Identify which cell holds the provided text, then report its [x, y] central coordinate. 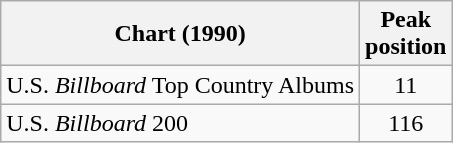
Chart (1990) [180, 34]
U.S. Billboard Top Country Albums [180, 85]
11 [406, 85]
116 [406, 123]
U.S. Billboard 200 [180, 123]
Peakposition [406, 34]
